Scan for the cell matching the given text and deliver its (X, Y) coordinate at center. 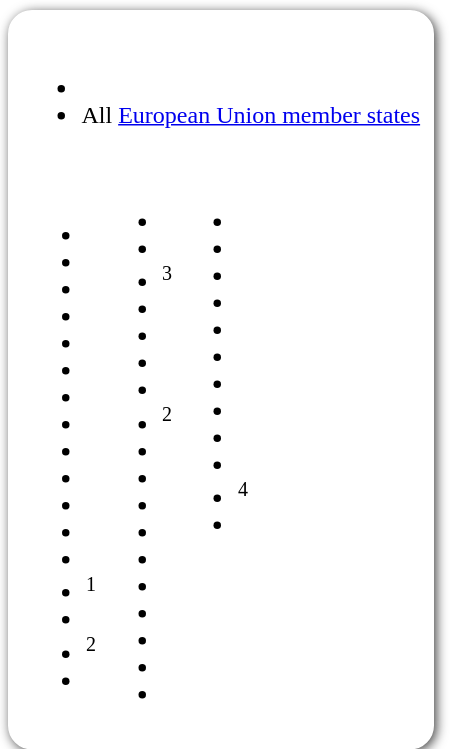
4 (214, 444)
12 (60, 444)
32 (138, 444)
All European Union member states 12 32 4 (221, 380)
